For the text-containing cell, return its midpoint in [x, y] coordinate format. 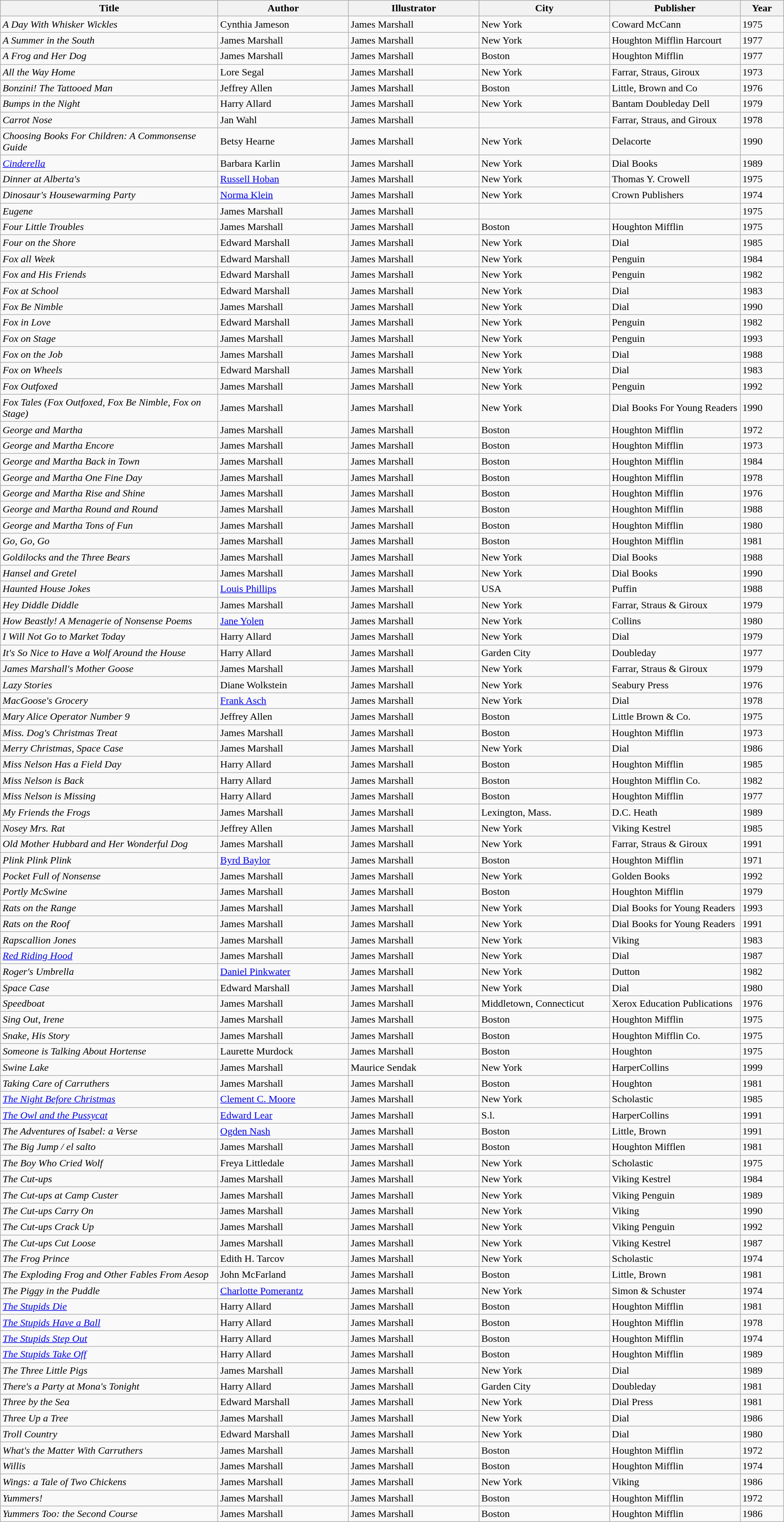
Ogden Nash [283, 1131]
Fox on Wheels [109, 370]
USA [544, 589]
Louis Phillips [283, 589]
A Frog and Her Dog [109, 56]
City [544, 8]
Simon & Schuster [675, 1291]
The Three Little Pigs [109, 1370]
The Frog Prince [109, 1259]
The Cut-ups Cut Loose [109, 1243]
Mary Alice Operator Number 9 [109, 716]
Middletown, Connecticut [544, 1004]
Willis [109, 1466]
The Night Before Christmas [109, 1099]
Little Brown & Co. [675, 716]
John McFarland [283, 1275]
Little, Brown and Co [675, 88]
Coward McCann [675, 24]
George and Martha [109, 429]
James Marshall's Mother Goose [109, 669]
Houghton Mifflen [675, 1147]
Publisher [675, 8]
Speedboat [109, 1004]
Russell Hoban [283, 179]
Crown Publishers [675, 195]
Eugene [109, 211]
Fox at School [109, 291]
Portly McSwine [109, 892]
George and Martha Back in Town [109, 461]
Jane Yolen [283, 621]
Lazy Stories [109, 685]
Miss Nelson is Back [109, 780]
Illustrator [414, 8]
1999 [762, 1067]
S.l. [544, 1115]
Charlotte Pomerantz [283, 1291]
Nosey Mrs. Rat [109, 828]
Fox on Stage [109, 339]
The Cut-ups Carry On [109, 1211]
Dinosaur's Housewarming Party [109, 195]
Merry Christmas, Space Case [109, 749]
Fox Tales (Fox Outfoxed, Fox Be Nimble, Fox on Stage) [109, 408]
The Big Jump / el salto [109, 1147]
Four Little Troubles [109, 227]
Bonzini! The Tattooed Man [109, 88]
Jan Wahl [283, 120]
The Boy Who Cried Wolf [109, 1163]
Collins [675, 621]
Carrot Nose [109, 120]
The Stupids Have a Ball [109, 1323]
Barbara Karlin [283, 163]
Byrd Baylor [283, 860]
Yummers Too: the Second Course [109, 1514]
Dial Press [675, 1402]
Taking Care of Carruthers [109, 1083]
Miss. Dog's Christmas Treat [109, 733]
Wings: a Tale of Two Chickens [109, 1482]
Seabury Press [675, 685]
Title [109, 8]
Bumps in the Night [109, 104]
The Cut-ups [109, 1179]
Lore Segal [283, 72]
Sing Out, Irene [109, 1020]
Miss Nelson is Missing [109, 796]
Rats on the Range [109, 908]
I Will Not Go to Market Today [109, 637]
Daniel Pinkwater [283, 972]
D.C. Heath [675, 812]
Cinderella [109, 163]
The Adventures of Isabel: a Verse [109, 1131]
Dinner at Alberta's [109, 179]
What's the Matter With Carruthers [109, 1450]
Choosing Books For Children: A Commonsense Guide [109, 142]
Frank Asch [283, 700]
Farrar, Straus, Giroux [675, 72]
1971 [762, 860]
Haunted House Jokes [109, 589]
Puffin [675, 589]
Golden Books [675, 876]
A Day With Whisker Wickles [109, 24]
Cynthia Jameson [283, 24]
Rapscallion Jones [109, 940]
MacGoose's Grocery [109, 700]
Yummers! [109, 1498]
Dutton [675, 972]
All the Way Home [109, 72]
Maurice Sendak [414, 1067]
How Beastly! A Menagerie of Nonsense Poems [109, 621]
It's So Nice to Have a Wolf Around the House [109, 653]
Houghton Mifflin Harcourt [675, 40]
Miss Nelson Has a Field Day [109, 765]
Someone is Talking About Hortense [109, 1052]
Old Mother Hubbard and Her Wonderful Dog [109, 844]
The Cut-ups at Camp Custer [109, 1195]
Edith H. Tarcov [283, 1259]
The Stupids Take Off [109, 1354]
The Stupids Die [109, 1307]
Fox in Love [109, 323]
Clement C. Moore [283, 1099]
George and Martha Encore [109, 445]
Goldilocks and the Three Bears [109, 557]
Author [283, 8]
Dial Books For Young Readers [675, 408]
Plink Plink Plink [109, 860]
The Stupids Step Out [109, 1339]
Year [762, 8]
Go, Go, Go [109, 541]
A Summer in the South [109, 40]
Three by the Sea [109, 1402]
George and Martha Rise and Shine [109, 494]
Snake, His Story [109, 1036]
Laurette Murdock [283, 1052]
The Exploding Frog and Other Fables From Aesop [109, 1275]
George and Martha One Fine Day [109, 477]
The Cut-ups Crack Up [109, 1227]
Fox all Week [109, 259]
The Owl and the Pussycat [109, 1115]
Lexington, Mass. [544, 812]
Diane Wolkstein [283, 685]
Pocket Full of Nonsense [109, 876]
Bantam Doubleday Dell [675, 104]
Delacorte [675, 142]
Troll Country [109, 1434]
Rats on the Roof [109, 924]
Four on the Shore [109, 243]
Fox Outfoxed [109, 386]
Roger's Umbrella [109, 972]
Fox on the Job [109, 354]
Hansel and Gretel [109, 573]
Red Riding Hood [109, 956]
Space Case [109, 987]
George and Martha Tons of Fun [109, 525]
Edward Lear [283, 1115]
Xerox Education Publications [675, 1004]
There's a Party at Mona's Tonight [109, 1386]
Swine Lake [109, 1067]
My Friends the Frogs [109, 812]
George and Martha Round and Round [109, 509]
Fox and His Friends [109, 275]
Freya Littledale [283, 1163]
Betsy Hearne [283, 142]
Hey Diddle Diddle [109, 605]
Norma Klein [283, 195]
Fox Be Nimble [109, 307]
Three Up a Tree [109, 1418]
The Piggy in the Puddle [109, 1291]
Farrar, Straus, and Giroux [675, 120]
Thomas Y. Crowell [675, 179]
